Return the [X, Y] coordinate for the center point of the cell that contains the specified text.  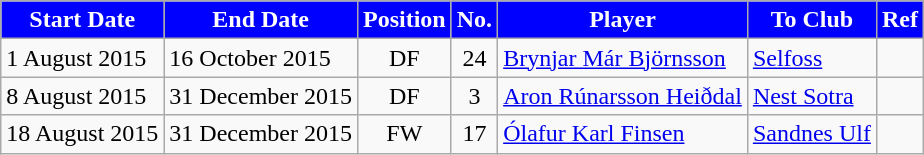
Ólafur Karl Finsen [623, 134]
8 August 2015 [82, 96]
16 October 2015 [261, 58]
Ref [900, 20]
17 [474, 134]
To Club [812, 20]
End Date [261, 20]
18 August 2015 [82, 134]
1 August 2015 [82, 58]
Player [623, 20]
Nest Sotra [812, 96]
No. [474, 20]
Aron Rúnarsson Heiðdal [623, 96]
Position [404, 20]
Start Date [82, 20]
24 [474, 58]
Sandnes Ulf [812, 134]
3 [474, 96]
FW [404, 134]
Selfoss [812, 58]
Brynjar Már Björnsson [623, 58]
